Output the [x, y] coordinate of the center of the cell containing the given text.  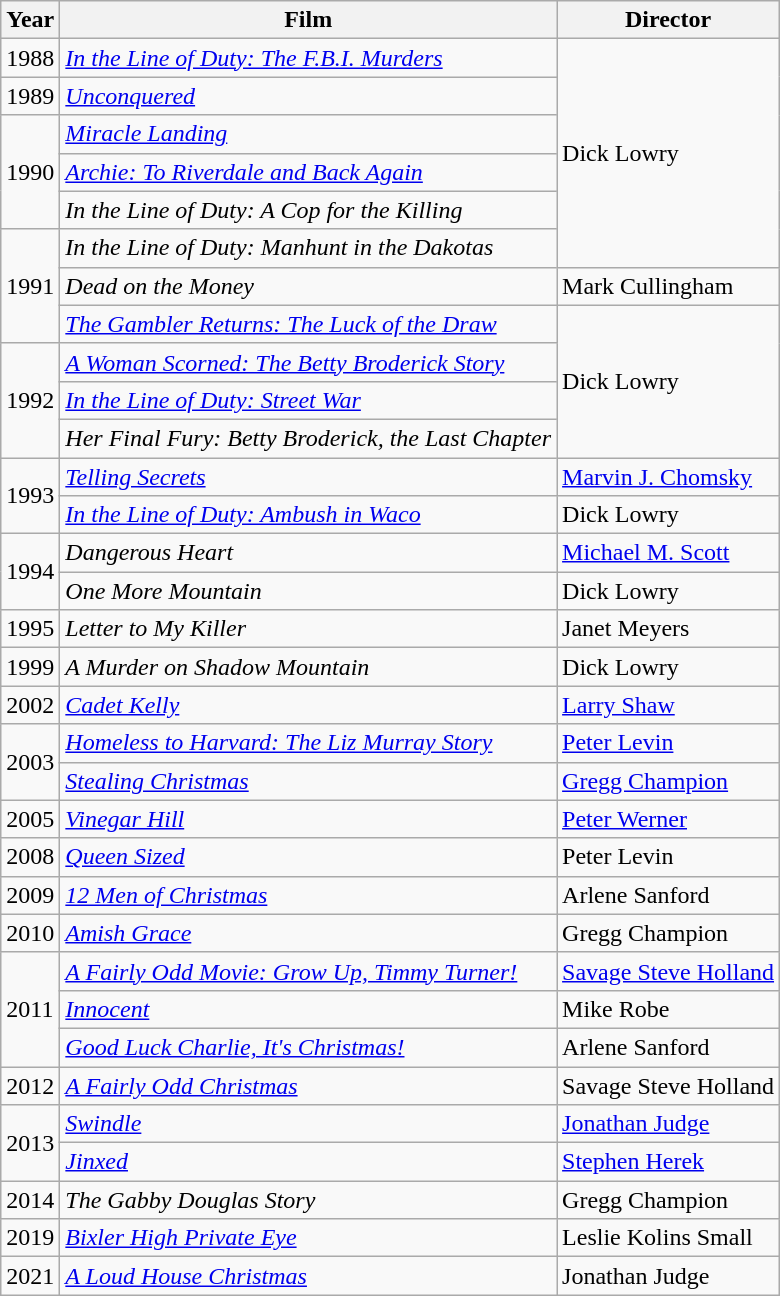
Stephen Herek [668, 1162]
Mike Robe [668, 1009]
Bixler High Private Eye [308, 1238]
A Fairly Odd Movie: Grow Up, Timmy Turner! [308, 971]
1999 [30, 667]
Leslie Kolins Small [668, 1238]
One More Mountain [308, 591]
1989 [30, 96]
Telling Secrets [308, 477]
Director [668, 20]
2014 [30, 1200]
Jinxed [308, 1162]
2011 [30, 1009]
Year [30, 20]
The Gabby Douglas Story [308, 1200]
In the Line of Duty: Manhunt in the Dakotas [308, 248]
Michael M. Scott [668, 553]
A Loud House Christmas [308, 1276]
The Gambler Returns: The Luck of the Draw [308, 324]
Cadet Kelly [308, 705]
A Murder on Shadow Mountain [308, 667]
Innocent [308, 1009]
1992 [30, 400]
2005 [30, 819]
2010 [30, 933]
2019 [30, 1238]
Unconquered [308, 96]
Larry Shaw [668, 705]
Letter to My Killer [308, 629]
Peter Werner [668, 819]
1994 [30, 572]
1993 [30, 496]
In the Line of Duty: A Cop for the Killing [308, 210]
Vinegar Hill [308, 819]
Homeless to Harvard: The Liz Murray Story [308, 743]
Amish Grace [308, 933]
Mark Cullingham [668, 286]
Miracle Landing [308, 134]
12 Men of Christmas [308, 895]
1988 [30, 58]
2003 [30, 762]
Dangerous Heart [308, 553]
Dead on the Money [308, 286]
Janet Meyers [668, 629]
A Woman Scorned: The Betty Broderick Story [308, 362]
Her Final Fury: Betty Broderick, the Last Chapter [308, 438]
In the Line of Duty: Ambush in Waco [308, 515]
2009 [30, 895]
Stealing Christmas [308, 781]
Film [308, 20]
In the Line of Duty: Street War [308, 400]
2002 [30, 705]
1991 [30, 286]
2008 [30, 857]
1990 [30, 172]
Marvin J. Chomsky [668, 477]
2012 [30, 1085]
In the Line of Duty: The F.B.I. Murders [308, 58]
Swindle [308, 1124]
2013 [30, 1143]
A Fairly Odd Christmas [308, 1085]
Archie: To Riverdale and Back Again [308, 172]
Good Luck Charlie, It's Christmas! [308, 1047]
1995 [30, 629]
Queen Sized [308, 857]
2021 [30, 1276]
